Output the [X, Y] coordinate of the center of the cell containing the given text.  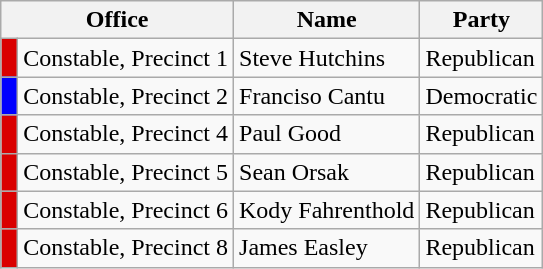
Office [118, 20]
Party [482, 20]
James Easley [327, 248]
Constable, Precinct 4 [126, 134]
Constable, Precinct 5 [126, 172]
Constable, Precinct 1 [126, 58]
Constable, Precinct 8 [126, 248]
Name [327, 20]
Steve Hutchins [327, 58]
Democratic [482, 96]
Paul Good [327, 134]
Sean Orsak [327, 172]
Kody Fahrenthold [327, 210]
Franciso Cantu [327, 96]
Constable, Precinct 6 [126, 210]
Constable, Precinct 2 [126, 96]
